Scan for the cell matching the given text and deliver its [x, y] coordinate at center. 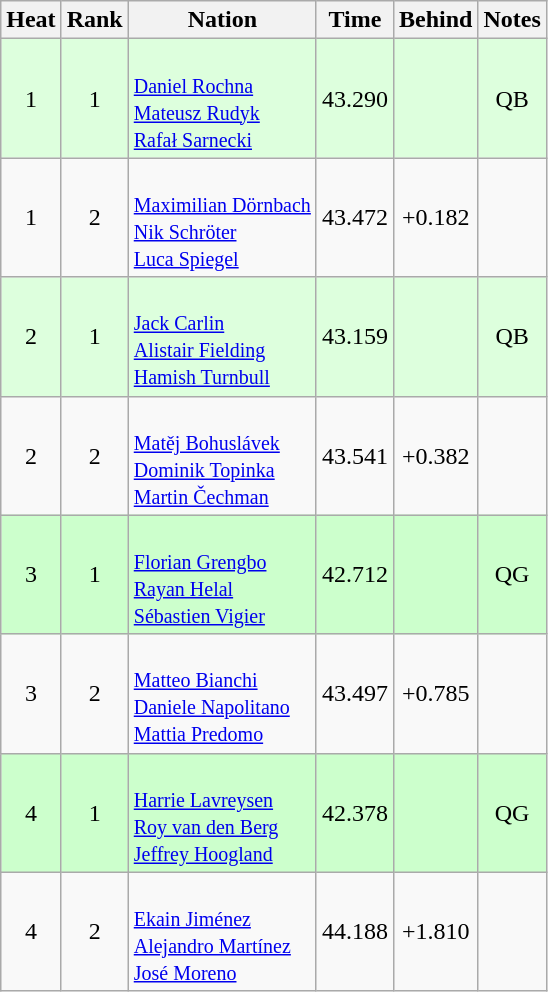
+1.810 [435, 932]
Notes [512, 20]
+0.382 [435, 456]
42.378 [354, 812]
Florian GrengboRayan HelalSébastien Vigier [222, 574]
Daniel RochnaMateusz RudykRafał Sarnecki [222, 98]
Harrie LavreysenRoy van den BergJeffrey Hoogland [222, 812]
42.712 [354, 574]
+0.182 [435, 218]
43.497 [354, 694]
Heat [31, 20]
Matteo BianchiDaniele NapolitanoMattia Predomo [222, 694]
Jack CarlinAlistair FieldingHamish Turnbull [222, 336]
Maximilian DörnbachNik SchröterLuca Spiegel [222, 218]
Ekain JiménezAlejandro MartínezJosé Moreno [222, 932]
43.159 [354, 336]
Nation [222, 20]
44.188 [354, 932]
Matěj BohuslávekDominik TopinkaMartin Čechman [222, 456]
Rank [94, 20]
Behind [435, 20]
43.290 [354, 98]
43.472 [354, 218]
+0.785 [435, 694]
Time [354, 20]
43.541 [354, 456]
